Locate the cell with the specified text and output its (x, y) center coordinate. 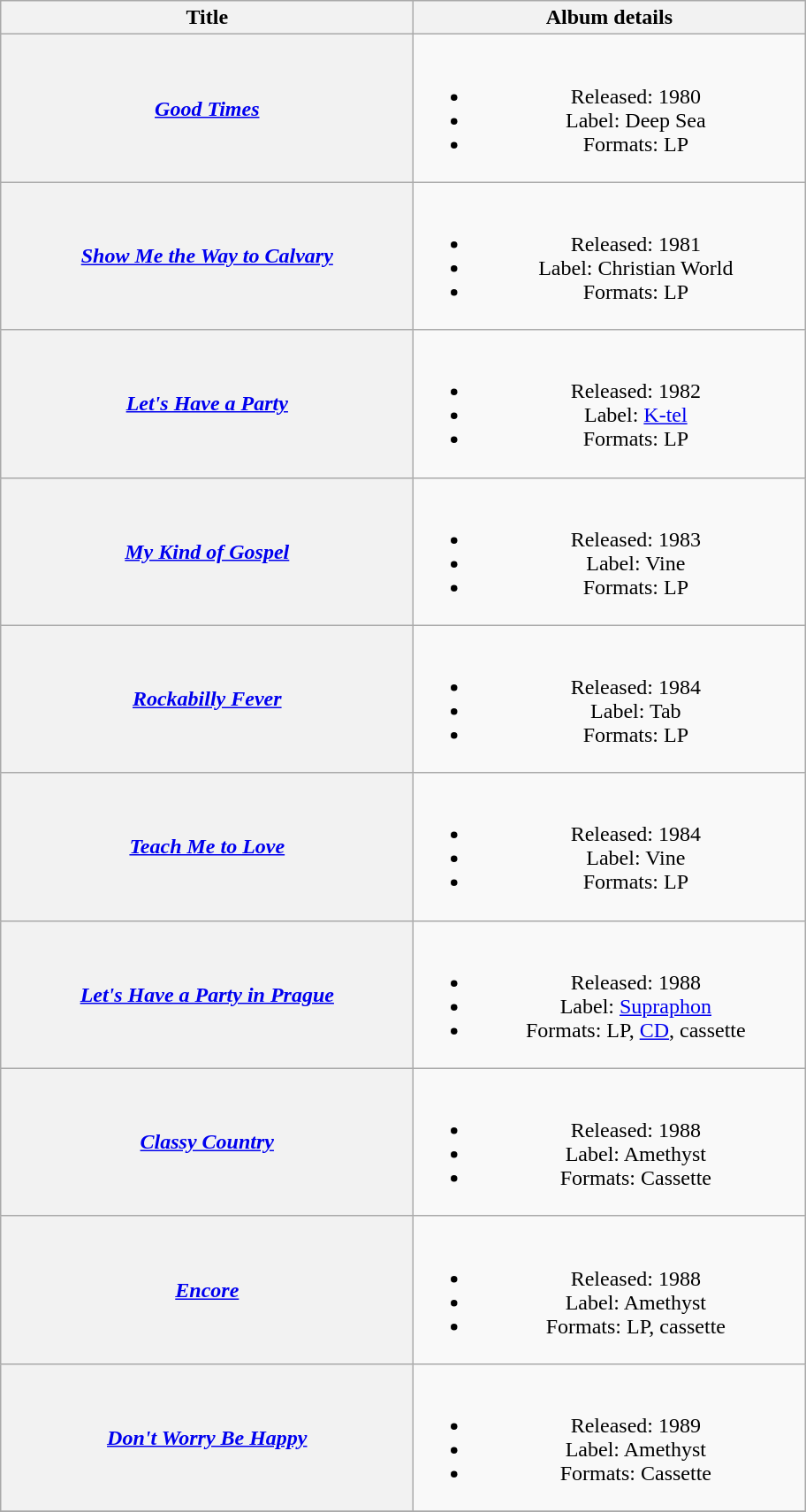
Released: 1988Label: SupraphonFormats: LP, CD, cassette (610, 994)
Released: 1988Label: AmethystFormats: Cassette (610, 1142)
My Kind of Gospel (207, 552)
Good Times (207, 108)
Released: 1984Label: TabFormats: LP (610, 699)
Encore (207, 1289)
Released: 1984Label: VineFormats: LP (610, 847)
Released: 1982Label: K-telFormats: LP (610, 403)
Rockabilly Fever (207, 699)
Teach Me to Love (207, 847)
Released: 1980Label: Deep SeaFormats: LP (610, 108)
Let's Have a Party (207, 403)
Let's Have a Party in Prague (207, 994)
Show Me the Way to Calvary (207, 256)
Released: 1988Label: AmethystFormats: LP, cassette (610, 1289)
Classy Country (207, 1142)
Released: 1981Label: Christian WorldFormats: LP (610, 256)
Album details (610, 18)
Title (207, 18)
Released: 1989Label: AmethystFormats: Cassette (610, 1438)
Don't Worry Be Happy (207, 1438)
Released: 1983Label: VineFormats: LP (610, 552)
